Scan for the cell matching the given text and deliver its (x, y) coordinate at center. 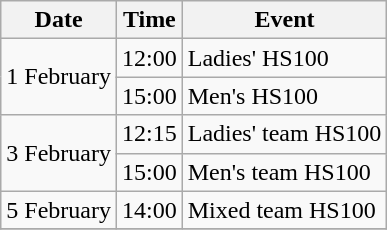
Time (149, 20)
Ladies' HS100 (284, 58)
1 February (59, 77)
Ladies' team HS100 (284, 134)
12:00 (149, 58)
Men's HS100 (284, 96)
Men's team HS100 (284, 172)
3 February (59, 153)
Mixed team HS100 (284, 210)
Event (284, 20)
12:15 (149, 134)
Date (59, 20)
14:00 (149, 210)
5 February (59, 210)
